Detect which cell encompasses the target text, then output its (x, y) center coordinate. 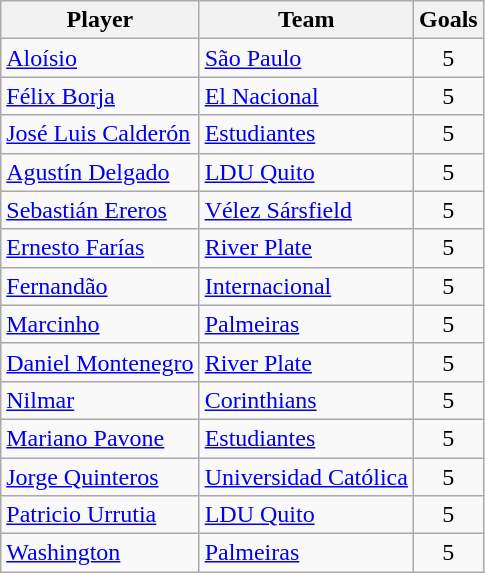
Nilmar (100, 400)
José Luis Calderón (100, 134)
Patricio Urrutia (100, 515)
Mariano Pavone (100, 438)
Vélez Sársfield (306, 210)
Internacional (306, 286)
Marcinho (100, 324)
Sebastián Ereros (100, 210)
Daniel Montenegro (100, 362)
Corinthians (306, 400)
Player (100, 20)
Goals (448, 20)
Agustín Delgado (100, 172)
São Paulo (306, 58)
Ernesto Farías (100, 248)
Aloísio (100, 58)
Félix Borja (100, 96)
Washington (100, 553)
Universidad Católica (306, 477)
Fernandão (100, 286)
Jorge Quinteros (100, 477)
El Nacional (306, 96)
Team (306, 20)
